For the text-containing cell, return its midpoint in (X, Y) coordinate format. 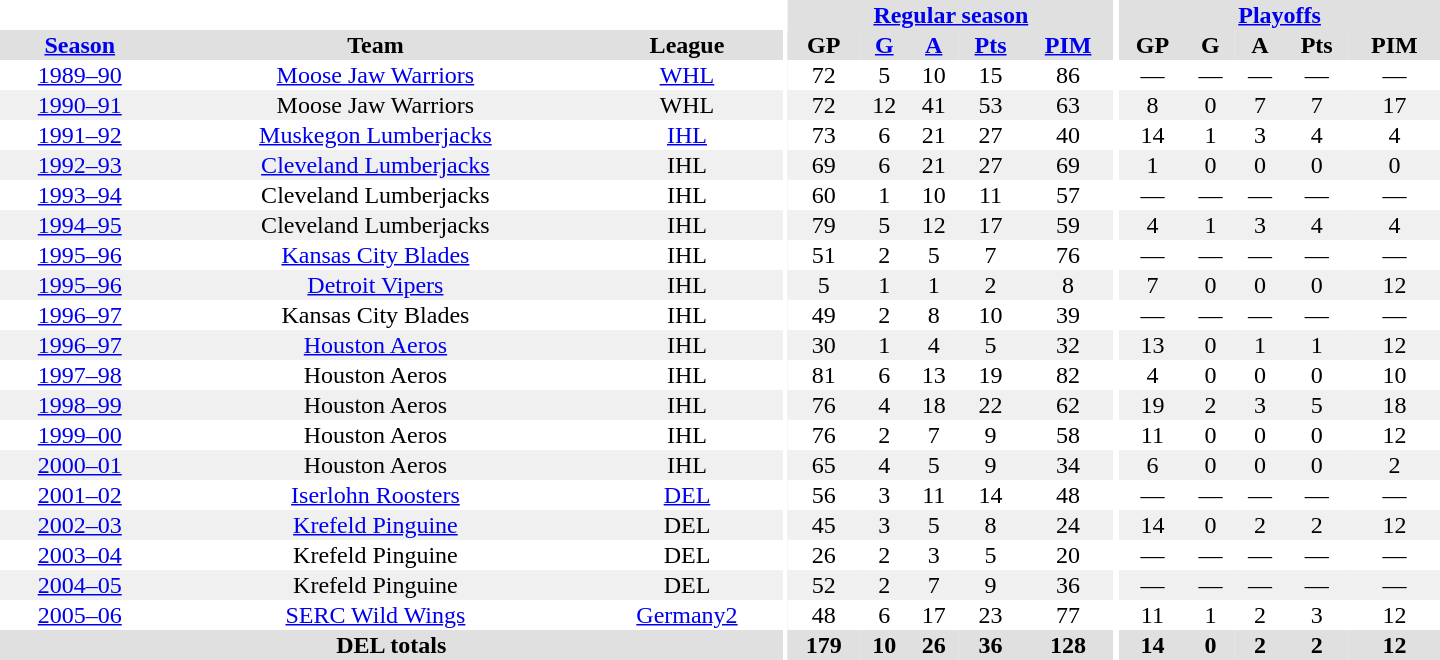
30 (824, 345)
Playoffs (1280, 15)
73 (824, 135)
1992–93 (80, 165)
1993–94 (80, 195)
41 (934, 105)
1990–91 (80, 105)
59 (1068, 225)
62 (1068, 405)
1999–00 (80, 435)
League (686, 45)
60 (824, 195)
1998–99 (80, 405)
65 (824, 465)
2002–03 (80, 525)
1994–95 (80, 225)
2004–05 (80, 585)
Season (80, 45)
63 (1068, 105)
58 (1068, 435)
45 (824, 525)
20 (1068, 555)
1997–98 (80, 375)
SERC Wild Wings (375, 615)
1989–90 (80, 75)
2003–04 (80, 555)
Iserlohn Roosters (375, 495)
DEL totals (392, 645)
82 (1068, 375)
Detroit Vipers (375, 285)
53 (990, 105)
128 (1068, 645)
2000–01 (80, 465)
49 (824, 315)
57 (1068, 195)
179 (824, 645)
32 (1068, 345)
77 (1068, 615)
56 (824, 495)
52 (824, 585)
79 (824, 225)
81 (824, 375)
24 (1068, 525)
23 (990, 615)
Team (375, 45)
34 (1068, 465)
22 (990, 405)
2005–06 (80, 615)
39 (1068, 315)
51 (824, 255)
40 (1068, 135)
15 (990, 75)
1991–92 (80, 135)
Regular season (951, 15)
Germany2 (686, 615)
Muskegon Lumberjacks (375, 135)
86 (1068, 75)
2001–02 (80, 495)
